For the text-containing cell, return its midpoint in (x, y) coordinate format. 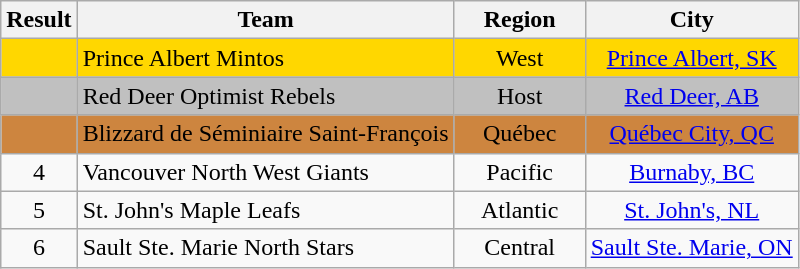
Pacific (520, 172)
Sault Ste. Marie North Stars (266, 248)
City (692, 20)
Central (520, 248)
4 (39, 172)
Québec City, QC (692, 134)
Blizzard de Séminiaire Saint-François (266, 134)
Prince Albert Mintos (266, 58)
Red Deer Optimist Rebels (266, 96)
5 (39, 210)
West (520, 58)
Atlantic (520, 210)
Region (520, 20)
Québec (520, 134)
Host (520, 96)
Red Deer, AB (692, 96)
Vancouver North West Giants (266, 172)
Team (266, 20)
Result (39, 20)
St. John's Maple Leafs (266, 210)
Sault Ste. Marie, ON (692, 248)
Prince Albert, SK (692, 58)
Burnaby, BC (692, 172)
St. John's, NL (692, 210)
6 (39, 248)
